Capture the cell that displays the provided text and extract its [X, Y] central coordinate. 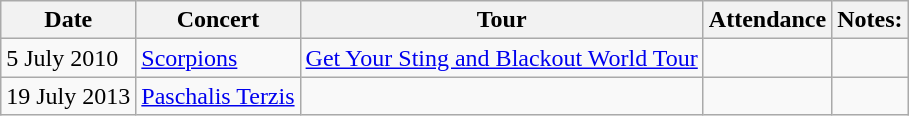
Concert [218, 20]
Tour [502, 20]
Scorpions [218, 58]
Paschalis Terzis [218, 96]
Date [68, 20]
Attendance [767, 20]
Get Your Sting and Blackout World Tour [502, 58]
19 July 2013 [68, 96]
5 July 2010 [68, 58]
Notes: [870, 20]
